Find where the given text appears and provide that cell's center as [x, y] coordinate. 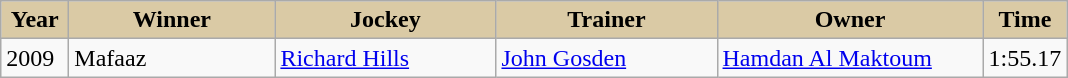
1:55.17 [1025, 58]
Richard Hills [386, 58]
Time [1025, 20]
Trainer [606, 20]
Hamdan Al Maktoum [850, 58]
Mafaaz [172, 58]
Owner [850, 20]
Winner [172, 20]
John Gosden [606, 58]
Year [35, 20]
2009 [35, 58]
Jockey [386, 20]
